Detect which cell encompasses the target text, then output its (x, y) center coordinate. 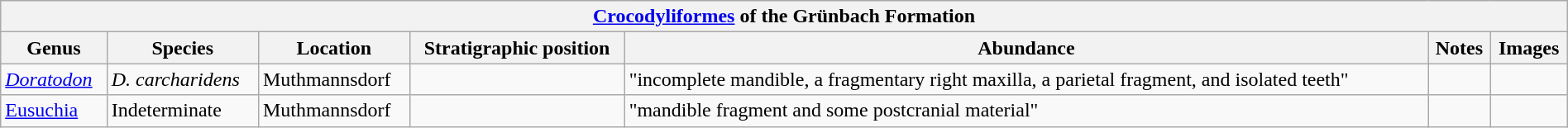
Location (334, 48)
Crocodyliformes of the Grünbach Formation (784, 17)
Indeterminate (182, 111)
D. carcharidens (182, 79)
"incomplete mandible, a fragmentary right maxilla, a parietal fragment, and isolated teeth" (1026, 79)
Species (182, 48)
Stratigraphic position (517, 48)
Doratodon (54, 79)
Images (1528, 48)
Eusuchia (54, 111)
Abundance (1026, 48)
"mandible fragment and some postcranial material" (1026, 111)
Notes (1459, 48)
Genus (54, 48)
